Provide the [X, Y] coordinate of the cell's center where the given text is located.  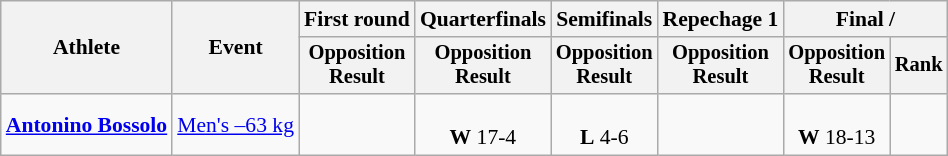
First round [357, 19]
Antonino Bossolo [86, 124]
Repechage 1 [720, 19]
Athlete [86, 48]
Rank [919, 66]
Men's –63 kg [236, 124]
Quarterfinals [483, 19]
W 17-4 [483, 124]
L 4-6 [604, 124]
Event [236, 48]
Final / [865, 19]
W 18-13 [836, 124]
Semifinals [604, 19]
